From the cell containing the given text, extract its center point as [X, Y] coordinate. 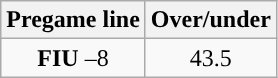
43.5 [210, 58]
FIU –8 [74, 58]
Pregame line [74, 20]
Over/under [210, 20]
